Provide the [X, Y] coordinate of the cell's center where the given text is located.  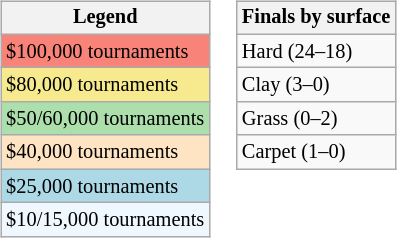
$50/60,000 tournaments [105, 119]
Carpet (1–0) [316, 152]
Clay (3–0) [316, 85]
Hard (24–18) [316, 51]
$40,000 tournaments [105, 152]
$25,000 tournaments [105, 186]
$10/15,000 tournaments [105, 220]
$80,000 tournaments [105, 85]
$100,000 tournaments [105, 51]
Legend [105, 18]
Finals by surface [316, 18]
Grass (0–2) [316, 119]
